Return the [X, Y] coordinate for the center point of the cell that contains the specified text.  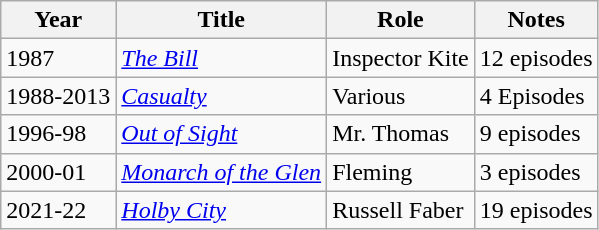
Out of Sight [222, 134]
12 episodes [536, 58]
The Bill [222, 58]
1987 [58, 58]
Role [401, 20]
Notes [536, 20]
2021-22 [58, 210]
Fleming [401, 172]
Holby City [222, 210]
Monarch of the Glen [222, 172]
2000-01 [58, 172]
Casualty [222, 96]
1996-98 [58, 134]
4 Episodes [536, 96]
1988-2013 [58, 96]
Inspector Kite [401, 58]
Year [58, 20]
Russell Faber [401, 210]
Title [222, 20]
9 episodes [536, 134]
Mr. Thomas [401, 134]
3 episodes [536, 172]
Various [401, 96]
19 episodes [536, 210]
